Identify which cell holds the provided text, then report its [x, y] central coordinate. 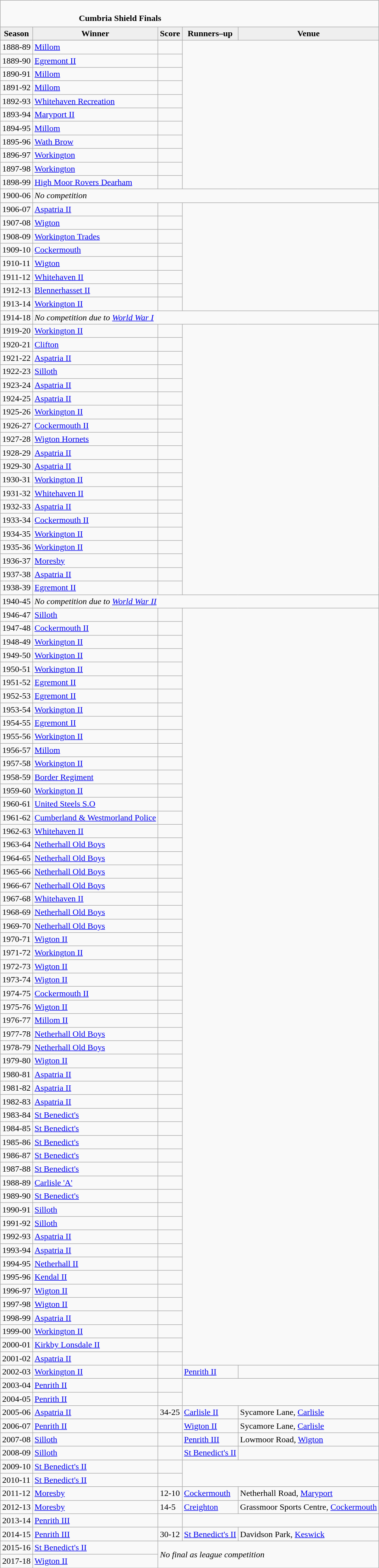
Workington Trades [95, 236]
1976-77 [16, 1020]
1974-75 [16, 993]
1991-92 [16, 1223]
1924-25 [16, 398]
1989-90 [16, 1196]
1928-29 [16, 452]
1937-38 [16, 574]
Carlisle 'A' [95, 1183]
1986-87 [16, 1156]
1996-97 [16, 1291]
2008-09 [16, 1453]
30-12 [170, 1534]
1908-09 [16, 236]
14-5 [170, 1507]
1936-37 [16, 561]
1910-11 [16, 263]
1966-67 [16, 885]
1923-24 [16, 385]
2005-06 [16, 1412]
2013-14 [16, 1520]
1929-30 [16, 466]
1961-62 [16, 818]
Maryport II [95, 115]
1892-93 [16, 101]
Kirkby Lonsdale II [95, 1345]
1919-20 [16, 331]
1969-70 [16, 926]
1978-79 [16, 1047]
Border Regiment [95, 777]
Carlisle II [210, 1412]
1898-99 [16, 182]
2003-04 [16, 1385]
Wigton Hornets [95, 439]
1964-65 [16, 858]
No competition due to World War I [206, 318]
1971-72 [16, 953]
1960-61 [16, 804]
1940-45 [16, 601]
1955-56 [16, 737]
1889-90 [16, 61]
Kendal II [95, 1277]
1959-60 [16, 791]
1965-66 [16, 872]
United Steels S.O [95, 804]
High Moor Rovers Dearham [95, 182]
1957-58 [16, 764]
1951-52 [16, 682]
1958-59 [16, 777]
1954-55 [16, 723]
1997-98 [16, 1304]
Runners–up [210, 33]
Whitehaven Recreation [95, 101]
1981-82 [16, 1088]
Season [16, 33]
1968-69 [16, 912]
1979-80 [16, 1061]
1962-63 [16, 831]
Lowmoor Road, Wigton [308, 1439]
1895-96 [16, 142]
1995-96 [16, 1277]
Clifton [95, 344]
1896-97 [16, 155]
1998-99 [16, 1318]
1980-81 [16, 1074]
1897-98 [16, 169]
2001-02 [16, 1358]
Cumberland & Westmorland Police [95, 818]
1982-83 [16, 1101]
1907-08 [16, 223]
1913-14 [16, 304]
2004-05 [16, 1399]
1983-84 [16, 1115]
1888-89 [16, 47]
1900-06 [16, 196]
1985-86 [16, 1142]
1984-85 [16, 1128]
1950-51 [16, 669]
1967-68 [16, 899]
1931-32 [16, 493]
1987-88 [16, 1169]
1948-49 [16, 642]
1956-57 [16, 750]
1906-07 [16, 209]
1975-76 [16, 1007]
1914-18 [16, 318]
2007-08 [16, 1439]
1952-53 [16, 696]
1927-28 [16, 439]
1999-00 [16, 1331]
1953-54 [16, 709]
2002-03 [16, 1372]
2006-07 [16, 1426]
1922-23 [16, 371]
1994-95 [16, 1264]
1921-22 [16, 358]
No competition [206, 196]
2010-11 [16, 1480]
1911-12 [16, 277]
34-25 [170, 1412]
1912-13 [16, 291]
1920-21 [16, 344]
No competition due to World War II [206, 601]
Winner [95, 33]
1890-91 [16, 74]
1893-94 [16, 115]
2009-10 [16, 1466]
1973-74 [16, 980]
1988-89 [16, 1183]
1935-36 [16, 547]
Netherhall Road, Maryport [308, 1493]
2017-18 [16, 1561]
2015-16 [16, 1547]
Millom II [95, 1020]
1970-71 [16, 939]
2012-13 [16, 1507]
1938-39 [16, 588]
Wath Brow [95, 142]
1926-27 [16, 425]
Score [170, 33]
1949-50 [16, 655]
Grassmoor Sports Centre, Cockermouth [308, 1507]
Netherhall II [95, 1264]
Creighton [210, 1507]
1993-94 [16, 1250]
1992-93 [16, 1237]
Blennerhasset II [95, 291]
No final as league competition [268, 1554]
1894-95 [16, 128]
1909-10 [16, 250]
1946-47 [16, 615]
1933-34 [16, 520]
1925-26 [16, 412]
Davidson Park, Keswick [308, 1534]
1934-35 [16, 534]
1972-73 [16, 966]
1891-92 [16, 88]
Venue [308, 33]
1977-78 [16, 1034]
12-10 [170, 1493]
2014-15 [16, 1534]
1932-33 [16, 507]
1963-64 [16, 845]
1930-31 [16, 479]
2011-12 [16, 1493]
2000-01 [16, 1345]
1990-91 [16, 1210]
1947-48 [16, 628]
